Find where the given text appears and provide that cell's center as (X, Y) coordinate. 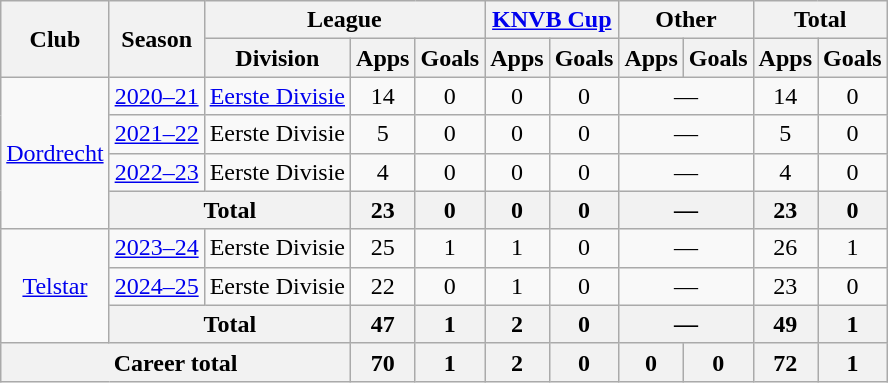
League (344, 20)
Dordrecht (55, 153)
26 (785, 248)
Career total (176, 362)
72 (785, 362)
2024–25 (156, 286)
2021–22 (156, 134)
49 (785, 324)
Season (156, 39)
Telstar (55, 286)
2020–21 (156, 96)
25 (383, 248)
KNVB Cup (552, 20)
70 (383, 362)
Club (55, 39)
2022–23 (156, 172)
47 (383, 324)
22 (383, 286)
Division (277, 58)
2023–24 (156, 248)
Other (686, 20)
